Provide the [x, y] coordinate of the cell's center where the given text is located.  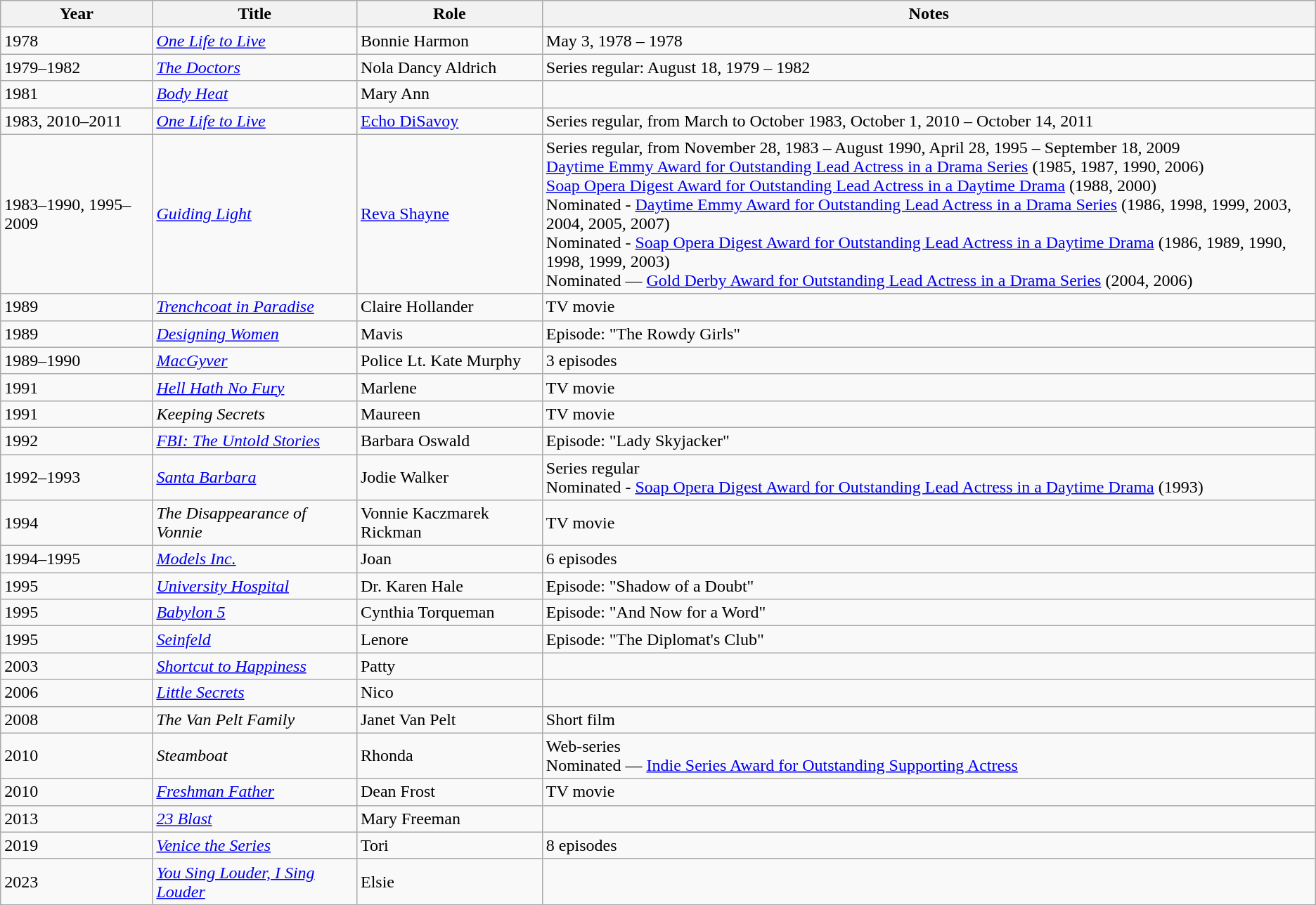
Episode: "Lady Skyjacker" [929, 441]
Hell Hath No Fury [254, 387]
Short film [929, 720]
Series regular, from March to October 1983, October 1, 2010 – October 14, 2011 [929, 121]
Dr. Karen Hale [449, 586]
May 3, 1978 – 1978 [929, 41]
Year [77, 14]
Keeping Secrets [254, 414]
Trenchcoat in Paradise [254, 307]
Episode: "Shadow of a Doubt" [929, 586]
Joan [449, 559]
Police Lt. Kate Murphy [449, 360]
1983, 2010–2011 [77, 121]
Bonnie Harmon [449, 41]
The Doctors [254, 67]
Marlene [449, 387]
Episode: "The Diplomat's Club" [929, 639]
Episode: "The Rowdy Girls" [929, 334]
1989–1990 [77, 360]
Patty [449, 666]
Elsie [449, 881]
Claire Hollander [449, 307]
1992–1993 [77, 476]
The Van Pelt Family [254, 720]
Guiding Light [254, 214]
You Sing Louder, I Sing Louder [254, 881]
MacGyver [254, 360]
Echo DiSavoy [449, 121]
Steamboat [254, 756]
Dean Frost [449, 792]
8 episodes [929, 845]
Nola Dancy Aldrich [449, 67]
FBI: The Untold Stories [254, 441]
Babylon 5 [254, 613]
2019 [77, 845]
Series regularNominated - Soap Opera Digest Award for Outstanding Lead Actress in a Daytime Drama (1993) [929, 476]
University Hospital [254, 586]
1979–1982 [77, 67]
Janet Van Pelt [449, 720]
1978 [77, 41]
The Disappearance of Vonnie [254, 523]
1983–1990, 1995–2009 [77, 214]
6 episodes [929, 559]
Mavis [449, 334]
1981 [77, 94]
Seinfeld [254, 639]
Cynthia Torqueman [449, 613]
3 episodes [929, 360]
Role [449, 14]
2008 [77, 720]
Web-seriesNominated — Indie Series Award for Outstanding Supporting Actress [929, 756]
2023 [77, 881]
Shortcut to Happiness [254, 666]
1994 [77, 523]
Episode: "And Now for a Word" [929, 613]
Barbara Oswald [449, 441]
Notes [929, 14]
Vonnie Kaczmarek Rickman [449, 523]
Models Inc. [254, 559]
Lenore [449, 639]
Santa Barbara [254, 476]
1994–1995 [77, 559]
Venice the Series [254, 845]
Mary Freeman [449, 819]
Tori [449, 845]
2013 [77, 819]
2003 [77, 666]
Designing Women [254, 334]
Rhonda [449, 756]
Freshman Father [254, 792]
Series regular: August 18, 1979 – 1982 [929, 67]
Jodie Walker [449, 476]
23 Blast [254, 819]
Nico [449, 693]
Reva Shayne [449, 214]
2006 [77, 693]
Body Heat [254, 94]
Mary Ann [449, 94]
Title [254, 14]
Little Secrets [254, 693]
Maureen [449, 414]
1992 [77, 441]
